For the text-containing cell, return its midpoint in (X, Y) coordinate format. 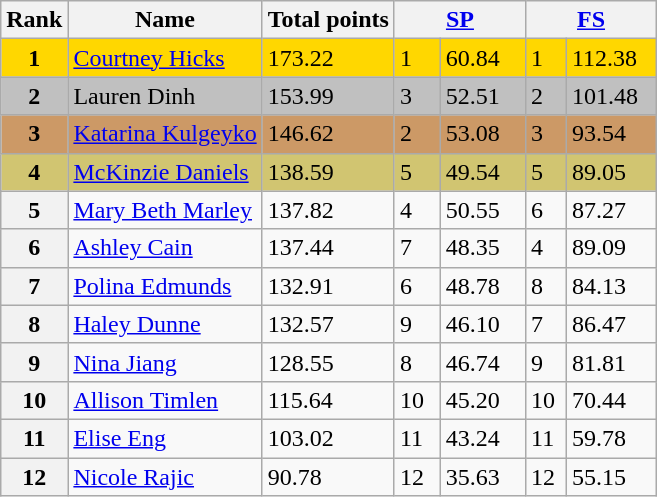
46.10 (482, 324)
45.20 (482, 400)
115.64 (328, 400)
132.57 (328, 324)
137.44 (328, 248)
146.62 (328, 134)
Haley Dunne (165, 324)
McKinzie Daniels (165, 172)
81.81 (611, 362)
48.78 (482, 286)
Courtney Hicks (165, 58)
Nicole Rajic (165, 477)
Rank (34, 20)
138.59 (328, 172)
86.47 (611, 324)
Elise Eng (165, 438)
89.09 (611, 248)
93.54 (611, 134)
52.51 (482, 96)
Ashley Cain (165, 248)
112.38 (611, 58)
Mary Beth Marley (165, 210)
90.78 (328, 477)
48.35 (482, 248)
53.08 (482, 134)
55.15 (611, 477)
84.13 (611, 286)
Total points (328, 20)
Polina Edmunds (165, 286)
SP (460, 20)
70.44 (611, 400)
Katarina Kulgeyko (165, 134)
Name (165, 20)
FS (590, 20)
50.55 (482, 210)
137.82 (328, 210)
Nina Jiang (165, 362)
153.99 (328, 96)
103.02 (328, 438)
Lauren Dinh (165, 96)
60.84 (482, 58)
87.27 (611, 210)
128.55 (328, 362)
35.63 (482, 477)
43.24 (482, 438)
46.74 (482, 362)
Allison Timlen (165, 400)
49.54 (482, 172)
132.91 (328, 286)
101.48 (611, 96)
59.78 (611, 438)
89.05 (611, 172)
173.22 (328, 58)
